Determine the [x, y] coordinate at the center of the cell enclosing the given text.  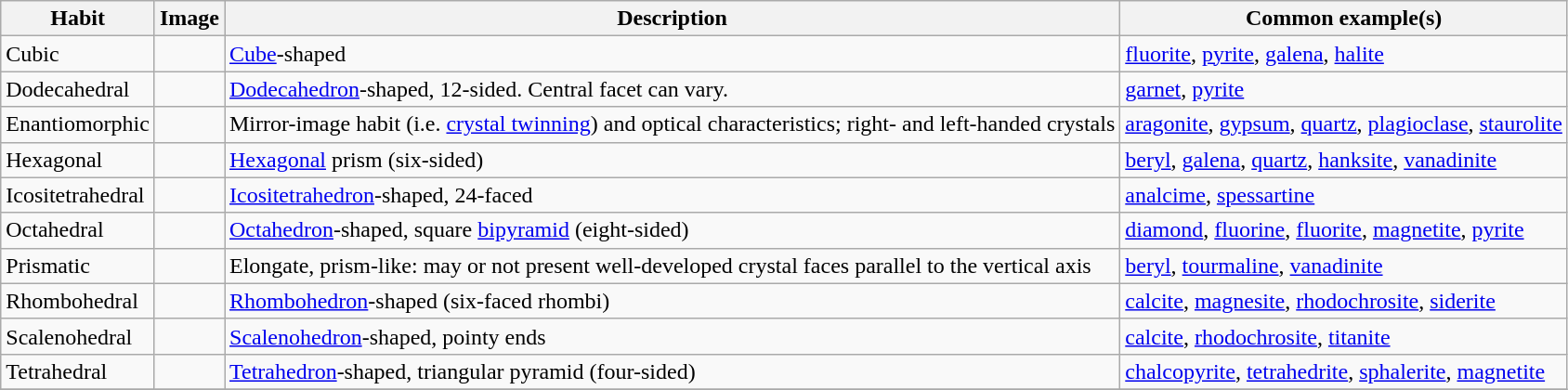
Image [189, 19]
Scalenohedron-shaped, pointy ends [673, 336]
beryl, tourmaline, vanadinite [1344, 266]
chalcopyrite, tetrahedrite, sphalerite, magnetite [1344, 371]
garnet, pyrite [1344, 89]
aragonite, gypsum, quartz, plagioclase, staurolite [1344, 124]
Rhombohedral [78, 301]
Tetrahedral [78, 371]
Habit [78, 19]
Mirror-image habit (i.e. crystal twinning) and optical characteristics; right- and left-handed crystals [673, 124]
calcite, rhodochrosite, titanite [1344, 336]
Enantiomorphic [78, 124]
Cube-shaped [673, 54]
Prismatic [78, 266]
Rhombohedron-shaped (six-faced rhombi) [673, 301]
Icositetrahedron-shaped, 24-faced [673, 195]
Description [673, 19]
Tetrahedron-shaped, triangular pyramid (four-sided) [673, 371]
Dodecahedron-shaped, 12-sided. Central facet can vary. [673, 89]
Icositetrahedral [78, 195]
Common example(s) [1344, 19]
analcime, spessartine [1344, 195]
Octahedral [78, 230]
Cubic [78, 54]
beryl, galena, quartz, hanksite, vanadinite [1344, 160]
Octahedron-shaped, square bipyramid (eight-sided) [673, 230]
diamond, fluorine, fluorite, magnetite, pyrite [1344, 230]
fluorite, pyrite, galena, halite [1344, 54]
Dodecahedral [78, 89]
Hexagonal [78, 160]
Scalenohedral [78, 336]
Hexagonal prism (six-sided) [673, 160]
calcite, magnesite, rhodochrosite, siderite [1344, 301]
Elongate, prism-like: may or not present well-developed crystal faces parallel to the vertical axis [673, 266]
